Determine the [X, Y] coordinate at the center of the cell enclosing the given text.  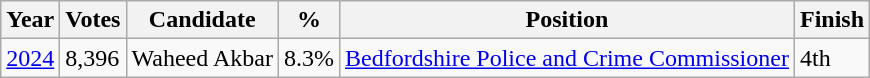
Candidate [202, 20]
Bedfordshire Police and Crime Commissioner [566, 58]
4th [832, 58]
8,396 [93, 58]
Year [30, 20]
2024 [30, 58]
Finish [832, 20]
Position [566, 20]
Votes [93, 20]
% [308, 20]
Waheed Akbar [202, 58]
8.3% [308, 58]
